Find where the given text appears and provide that cell's center as [x, y] coordinate. 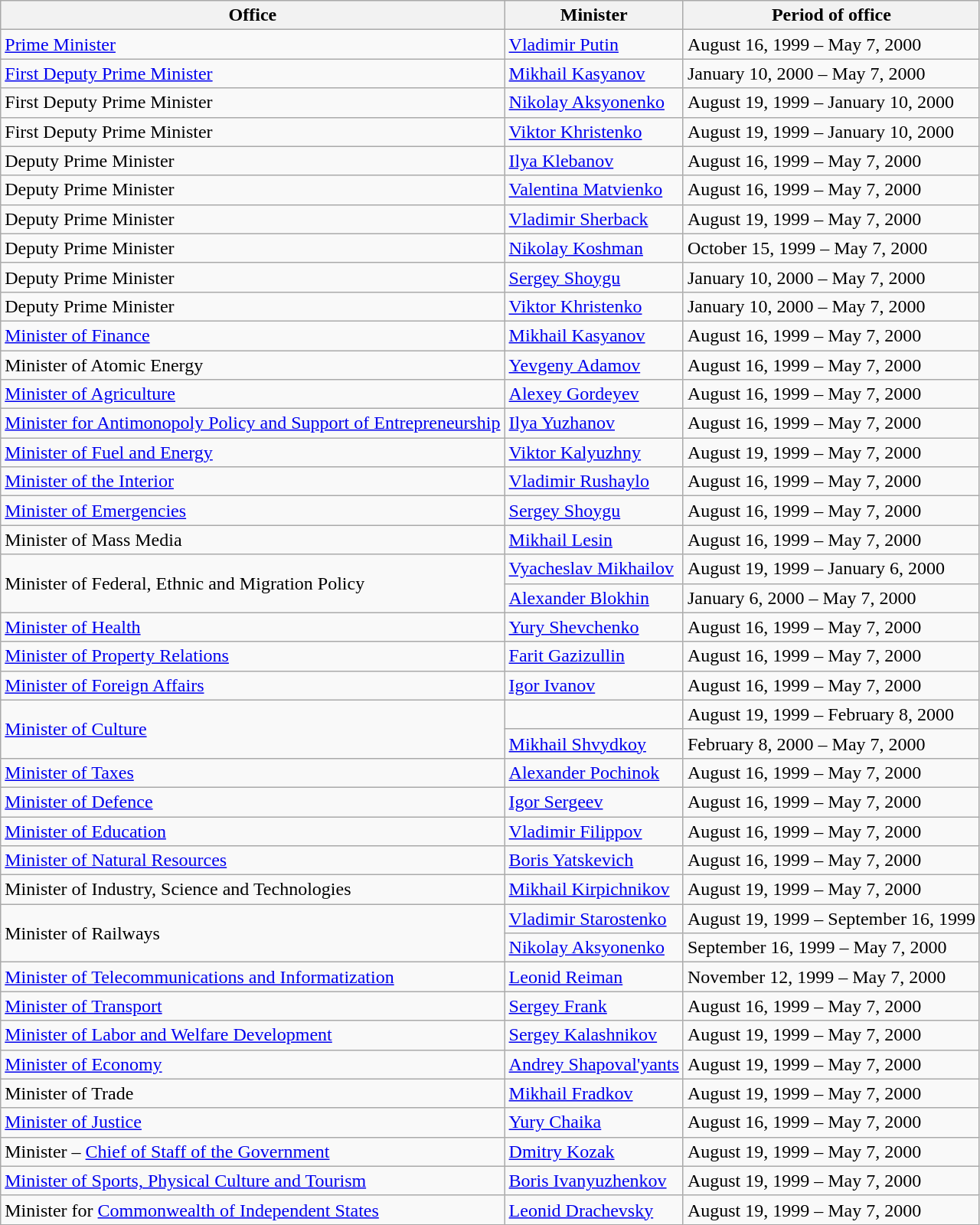
Minister of Labor and Welfare Development [253, 1035]
Mikhail Shvydkoy [594, 743]
Minister for Commonwealth of Independent States [253, 1210]
Vladimir Rushaylo [594, 482]
Vladimir Filippov [594, 831]
September 16, 1999 – May 7, 2000 [831, 948]
Minister of Mass Media [253, 540]
Vladimir Sherback [594, 219]
Yevgeny Adamov [594, 365]
Ilya Yuzhanov [594, 423]
Minister of Emergencies [253, 511]
Minister of Culture [253, 729]
Minister of Health [253, 627]
Boris Yatskevich [594, 861]
Sergey Kalashnikov [594, 1035]
Igor Ivanov [594, 685]
January 6, 2000 – May 7, 2000 [831, 598]
Farit Gazizullin [594, 656]
Minister of the Interior [253, 482]
Leonid Drachevsky [594, 1210]
Vladimir Putin [594, 44]
Minister of Industry, Science and Technologies [253, 890]
Minister of Federal, Ethnic and Migration Policy [253, 583]
Minister of Education [253, 831]
November 12, 1999 – May 7, 2000 [831, 977]
Viktor Kalyuzhny [594, 452]
Prime Minister [253, 44]
Valentina Matvienko [594, 190]
Minister of Fuel and Energy [253, 452]
Minister of Defence [253, 802]
Nikolay Koshman [594, 248]
Minister of Property Relations [253, 656]
August 19, 1999 – September 16, 1999 [831, 919]
Period of office [831, 15]
October 15, 1999 – May 7, 2000 [831, 248]
Alexey Gordeyev [594, 394]
Boris Ivanyuzhenkov [594, 1181]
Leonid Reiman [594, 977]
Alexander Pochinok [594, 773]
Minister [594, 15]
Minister of Economy [253, 1064]
Minister of Sports, Physical Culture and Tourism [253, 1181]
Minister of Justice [253, 1122]
Yury Chaika [594, 1122]
Igor Sergeev [594, 802]
Dmitry Kozak [594, 1151]
Yury Shevchenko [594, 627]
Minister for Antimonopoly Policy and Support of Entrepreneurship [253, 423]
Minister of Foreign Affairs [253, 685]
Minister of Telecommunications and Informatization [253, 977]
August 19, 1999 – January 6, 2000 [831, 569]
Minister of Railways [253, 933]
Minister of Trade [253, 1093]
Alexander Blokhin [594, 598]
Mikhail Kirpichnikov [594, 890]
Minister of Atomic Energy [253, 365]
Minister of Natural Resources [253, 861]
Minister of Finance [253, 335]
Vladimir Starostenko [594, 919]
February 8, 2000 – May 7, 2000 [831, 743]
Minister of Transport [253, 1006]
Ilya Klebanov [594, 161]
Mikhail Fradkov [594, 1093]
Minister – Chief of Staff of the Government [253, 1151]
Minister of Taxes [253, 773]
Minister of Agriculture [253, 394]
Andrey Shapoval'yants [594, 1064]
Office [253, 15]
Vyacheslav Mikhailov [594, 569]
August 19, 1999 – February 8, 2000 [831, 714]
Mikhail Lesin [594, 540]
Sergey Frank [594, 1006]
